Capture the cell that displays the provided text and extract its [x, y] central coordinate. 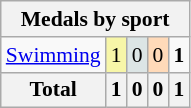
Medals by sport [96, 19]
Total [54, 90]
Swimming [54, 55]
